Detect which cell encompasses the target text, then output its (X, Y) center coordinate. 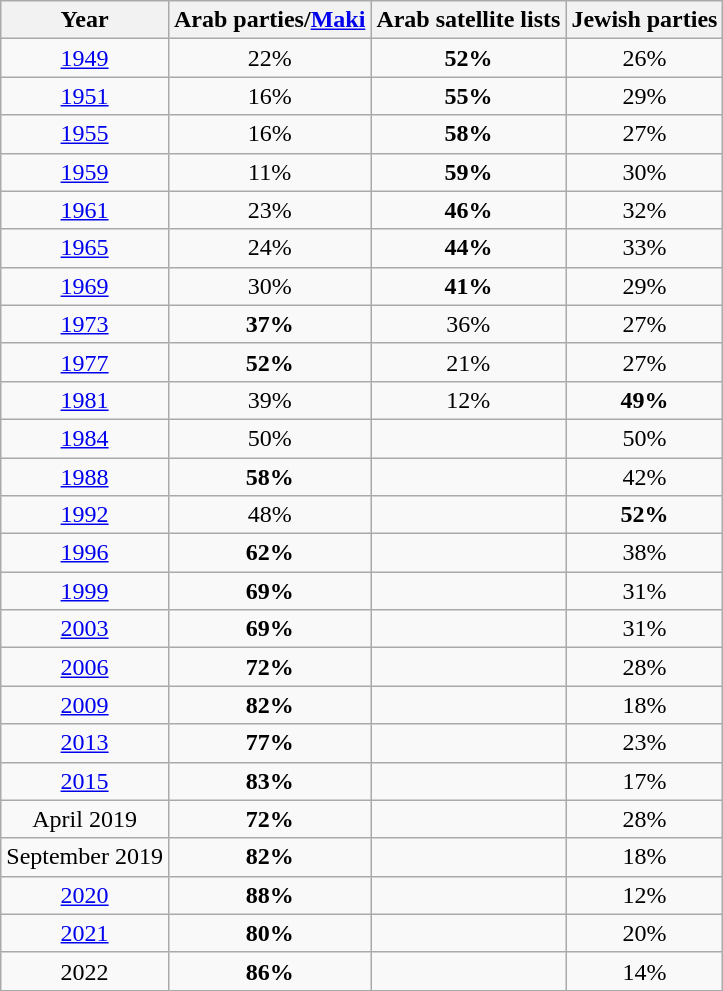
32% (644, 210)
62% (269, 553)
2020 (85, 895)
17% (644, 781)
2009 (85, 705)
Year (85, 20)
Jewish parties (644, 20)
77% (269, 743)
1999 (85, 591)
36% (468, 324)
1961 (85, 210)
88% (269, 895)
2021 (85, 933)
39% (269, 400)
49% (644, 400)
33% (644, 248)
Arab parties/Maki (269, 20)
38% (644, 553)
September 2019 (85, 857)
26% (644, 58)
1951 (85, 96)
2013 (85, 743)
24% (269, 248)
2015 (85, 781)
1981 (85, 400)
37% (269, 324)
59% (468, 172)
22% (269, 58)
1988 (85, 477)
1955 (85, 134)
83% (269, 781)
21% (468, 362)
1992 (85, 515)
2022 (85, 971)
Arab satellite lists (468, 20)
14% (644, 971)
April 2019 (85, 819)
1959 (85, 172)
86% (269, 971)
2003 (85, 629)
1996 (85, 553)
41% (468, 286)
42% (644, 477)
2006 (85, 667)
20% (644, 933)
11% (269, 172)
1949 (85, 58)
80% (269, 933)
55% (468, 96)
1973 (85, 324)
1965 (85, 248)
46% (468, 210)
1977 (85, 362)
1969 (85, 286)
48% (269, 515)
44% (468, 248)
1984 (85, 438)
